Output the [X, Y] coordinate of the center of the cell containing the given text.  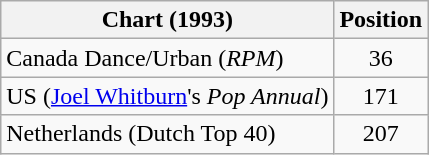
171 [381, 96]
Canada Dance/Urban (RPM) [168, 58]
US (Joel Whitburn's Pop Annual) [168, 96]
Netherlands (Dutch Top 40) [168, 134]
Position [381, 20]
Chart (1993) [168, 20]
36 [381, 58]
207 [381, 134]
